Return the (x, y) coordinate for the center point of the cell that contains the specified text.  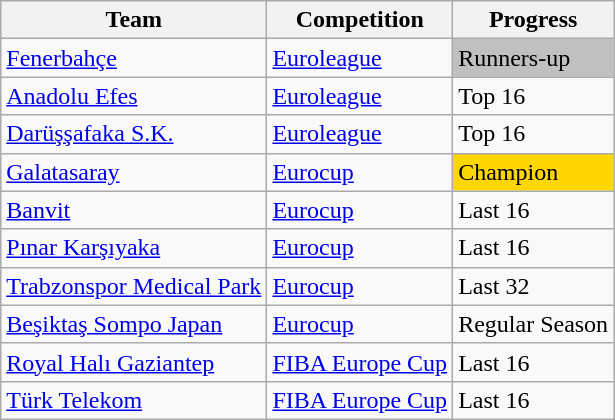
Last 32 (534, 286)
Competition (360, 20)
Team (134, 20)
Türk Telekom (134, 400)
Runners-up (534, 58)
Fenerbahçe (134, 58)
Champion (534, 172)
Regular Season (534, 324)
Banvit (134, 210)
Darüşşafaka S.K. (134, 134)
Galatasaray (134, 172)
Pınar Karşıyaka (134, 248)
Beşiktaş Sompo Japan (134, 324)
Royal Halı Gaziantep (134, 362)
Trabzonspor Medical Park (134, 286)
Anadolu Efes (134, 96)
Progress (534, 20)
